Scan for the cell matching the given text and deliver its [X, Y] coordinate at center. 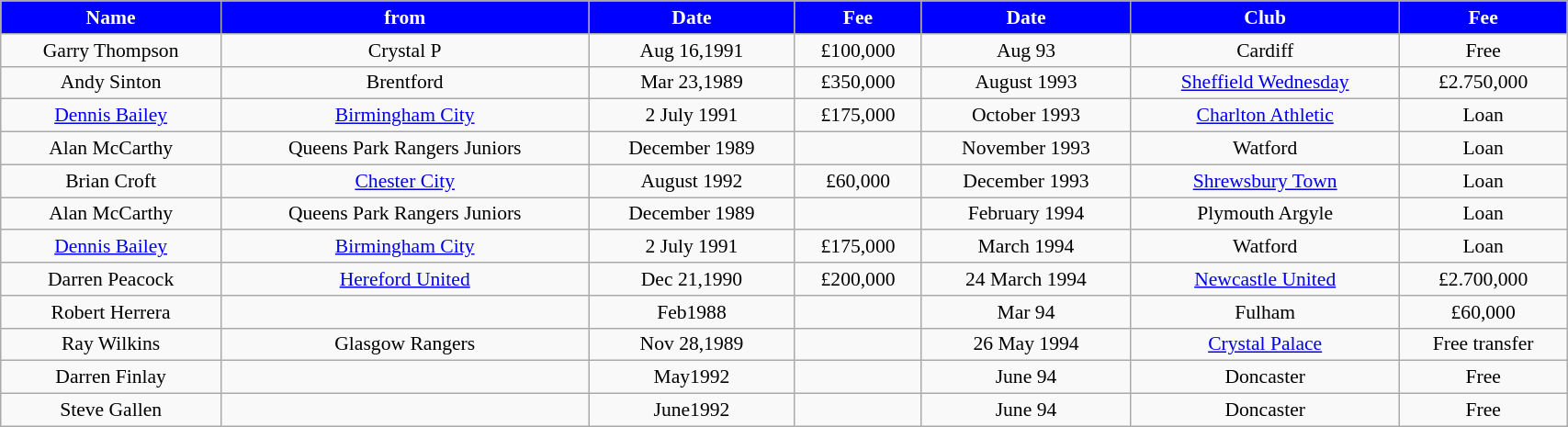
£2.750,000 [1483, 83]
24 March 1994 [1026, 279]
Free transfer [1483, 344]
Mar 23,1989 [692, 83]
Plymouth Argyle [1266, 214]
£100,000 [858, 51]
March 1994 [1026, 247]
Crystal P [404, 51]
Andy Sinton [111, 83]
August 1993 [1026, 83]
Brian Croft [111, 181]
£2.700,000 [1483, 279]
October 1993 [1026, 116]
£350,000 [858, 83]
May1992 [692, 377]
August 1992 [692, 181]
Ray Wilkins [111, 344]
November 1993 [1026, 149]
26 May 1994 [1026, 344]
Name [111, 17]
June1992 [692, 410]
Glasgow Rangers [404, 344]
February 1994 [1026, 214]
Charlton Athletic [1266, 116]
Robert Herrera [111, 312]
Nov 28,1989 [692, 344]
Fulham [1266, 312]
Darren Finlay [111, 377]
December 1993 [1026, 181]
Darren Peacock [111, 279]
Aug 16,1991 [692, 51]
Cardiff [1266, 51]
Steve Gallen [111, 410]
Newcastle United [1266, 279]
£200,000 [858, 279]
Feb1988 [692, 312]
Club [1266, 17]
Dec 21,1990 [692, 279]
Brentford [404, 83]
from [404, 17]
Shrewsbury Town [1266, 181]
Mar 94 [1026, 312]
Garry Thompson [111, 51]
Hereford United [404, 279]
Crystal Palace [1266, 344]
Chester City [404, 181]
Sheffield Wednesday [1266, 83]
Aug 93 [1026, 51]
